Capture the cell that displays the provided text and extract its (x, y) central coordinate. 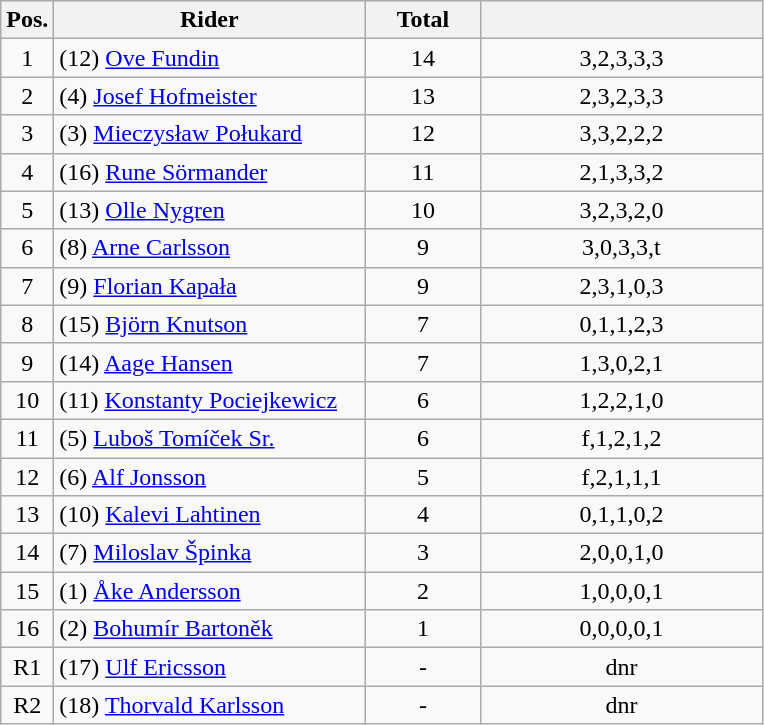
(6) Alf Jonsson (210, 477)
(8) Arne Carlsson (210, 248)
1,2,2,1,0 (622, 400)
(2) Bohumír Bartoněk (210, 629)
R1 (28, 667)
(7) Miloslav Špinka (210, 553)
Rider (210, 20)
2,1,3,3,2 (622, 172)
0,1,1,2,3 (622, 324)
(16) Rune Sörmander (210, 172)
Total (423, 20)
(4) Josef Hofmeister (210, 96)
0,1,1,0,2 (622, 515)
(9) Florian Kapała (210, 286)
2,0,0,1,0 (622, 553)
2,3,2,3,3 (622, 96)
8 (28, 324)
(18) Thorvald Karlsson (210, 705)
2,3,1,0,3 (622, 286)
0,0,0,0,1 (622, 629)
(10) Kalevi Lahtinen (210, 515)
(14) Aage Hansen (210, 362)
(11) Konstanty Pociejkewicz (210, 400)
R2 (28, 705)
(17) Ulf Ericsson (210, 667)
3,3,2,2,2 (622, 134)
1,3,0,2,1 (622, 362)
3,0,3,3,t (622, 248)
f,2,1,1,1 (622, 477)
3,2,3,2,0 (622, 210)
16 (28, 629)
3,2,3,3,3 (622, 58)
1,0,0,0,1 (622, 591)
(15) Björn Knutson (210, 324)
(13) Olle Nygren (210, 210)
(3) Mieczysław Połukard (210, 134)
Pos. (28, 20)
(1) Åke Andersson (210, 591)
15 (28, 591)
f,1,2,1,2 (622, 438)
(12) Ove Fundin (210, 58)
(5) Luboš Tomíček Sr. (210, 438)
